Search for the cell housing the specified text and yield its (x, y) center coordinate. 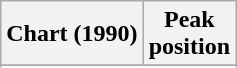
Peakposition (189, 34)
Chart (1990) (72, 34)
